From the cell containing the given text, extract its center point as [X, Y] coordinate. 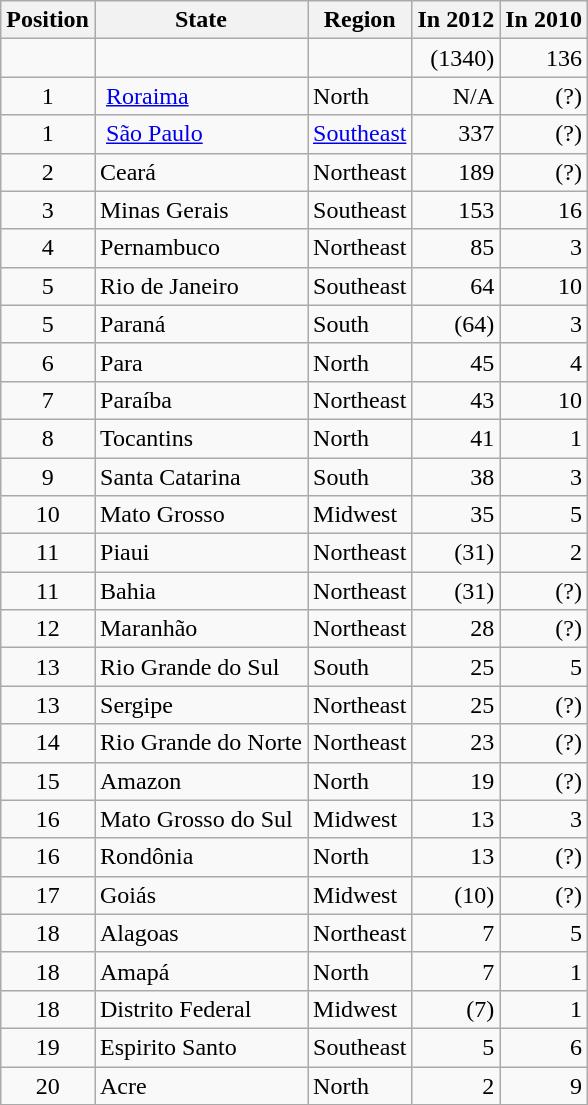
(64) [456, 324]
189 [456, 172]
Mato Grosso [200, 515]
Paraná [200, 324]
(1340) [456, 58]
Maranhão [200, 629]
Paraíba [200, 400]
Amazon [200, 781]
Position [48, 20]
Para [200, 362]
Espirito Santo [200, 1047]
Region [360, 20]
Ceará [200, 172]
Tocantins [200, 438]
45 [456, 362]
85 [456, 248]
35 [456, 515]
Mato Grosso do Sul [200, 819]
15 [48, 781]
Bahia [200, 591]
Piaui [200, 553]
Rio Grande do Sul [200, 667]
38 [456, 477]
23 [456, 743]
N/A [456, 96]
São Paulo [200, 134]
8 [48, 438]
20 [48, 1085]
Minas Gerais [200, 210]
Sergipe [200, 705]
Alagoas [200, 933]
Pernambuco [200, 248]
41 [456, 438]
Amapá [200, 971]
12 [48, 629]
136 [544, 58]
14 [48, 743]
17 [48, 895]
In 2012 [456, 20]
153 [456, 210]
64 [456, 286]
Santa Catarina [200, 477]
28 [456, 629]
337 [456, 134]
Goiás [200, 895]
(7) [456, 1009]
In 2010 [544, 20]
(10) [456, 895]
Roraima [200, 96]
State [200, 20]
Rondônia [200, 857]
Rio de Janeiro [200, 286]
Rio Grande do Norte [200, 743]
Distrito Federal [200, 1009]
43 [456, 400]
Acre [200, 1085]
